Provide the [X, Y] coordinate of the cell's center where the given text is located.  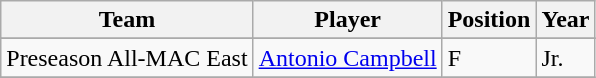
Player [348, 20]
Antonio Campbell [348, 58]
Year [566, 20]
F [489, 58]
Team [127, 20]
Position [489, 20]
Jr. [566, 58]
Preseason All-MAC East [127, 58]
